Extract the [x, y] coordinate from the center of the cell holding the provided text.  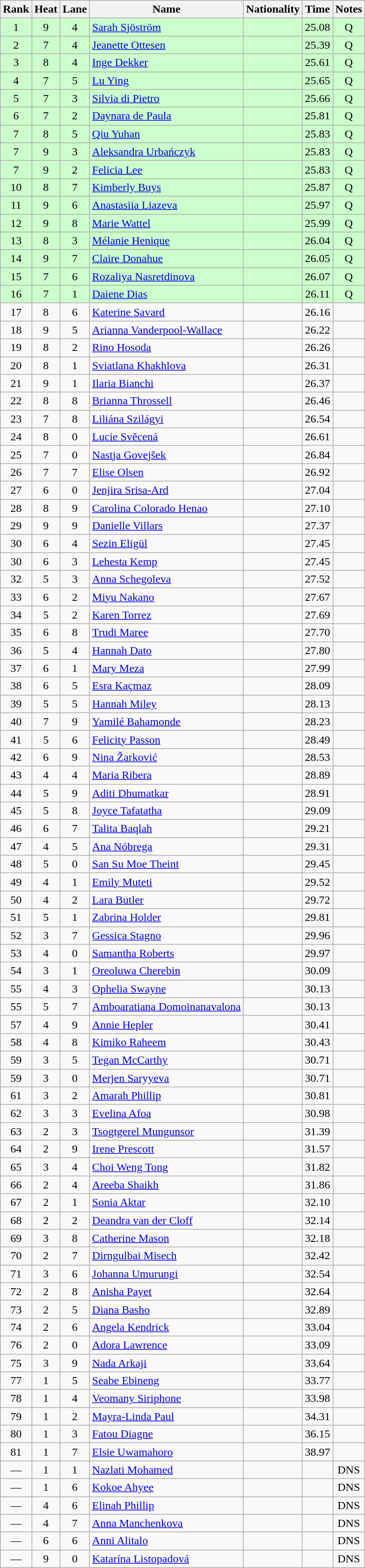
Angela Kendrick [167, 1327]
Felicia Lee [167, 169]
Ilaria Bianchi [167, 383]
28.53 [317, 757]
29.45 [317, 864]
26.84 [317, 454]
78 [16, 1399]
33.04 [317, 1327]
11 [16, 205]
53 [16, 953]
32.18 [317, 1238]
29.52 [317, 882]
28.89 [317, 775]
14 [16, 259]
Zabrina Holder [167, 918]
Sonia Aktar [167, 1203]
Arianna Vanderpool-Wallace [167, 330]
26.31 [317, 365]
Nada Arkaji [167, 1363]
25.99 [317, 223]
31.39 [317, 1131]
70 [16, 1256]
Katarína Listopadová [167, 1559]
26.54 [317, 419]
Brianna Throssell [167, 401]
77 [16, 1381]
32.89 [317, 1309]
81 [16, 1452]
30.09 [317, 971]
Choi Weng Tong [167, 1167]
Hannah Dato [167, 650]
54 [16, 971]
Oreoluwa Cherebin [167, 971]
Elinah Phillip [167, 1505]
Lucie Svěcená [167, 437]
76 [16, 1345]
Deandra van der Cloff [167, 1220]
15 [16, 277]
27.10 [317, 508]
Rino Hosoda [167, 348]
Aleksandra Urbańczyk [167, 152]
10 [16, 187]
45 [16, 811]
Talita Baqlah [167, 829]
58 [16, 1042]
27.70 [317, 633]
Qiu Yuhan [167, 134]
18 [16, 330]
Miyu Nakano [167, 597]
Lu Ying [167, 80]
28.23 [317, 722]
Karen Torrez [167, 615]
Name [167, 9]
Hannah Miley [167, 704]
27.04 [317, 490]
37 [16, 668]
40 [16, 722]
32 [16, 579]
Aditi Dhumatkar [167, 793]
Silvia di Pietro [167, 98]
Daiene Dias [167, 294]
Jenjira Srisa-Ard [167, 490]
28.13 [317, 704]
Elsie Uwamahoro [167, 1452]
Nastja Govejšek [167, 454]
Seabe Ebineng [167, 1381]
Nina Žarković [167, 757]
43 [16, 775]
29.96 [317, 935]
34 [16, 615]
25.66 [317, 98]
Catherine Mason [167, 1238]
Kimberly Buys [167, 187]
30.43 [317, 1042]
36.15 [317, 1434]
Notes [349, 9]
26.46 [317, 401]
29 [16, 526]
25.97 [317, 205]
Marie Wattel [167, 223]
62 [16, 1114]
Sviatlana Khakhlova [167, 365]
26.16 [317, 312]
Trudi Maree [167, 633]
32.42 [317, 1256]
26.07 [317, 277]
26.26 [317, 348]
32.64 [317, 1291]
35 [16, 633]
33.98 [317, 1399]
Nationality [273, 9]
Mary Meza [167, 668]
57 [16, 1024]
32.14 [317, 1220]
26.05 [317, 259]
Sezin Eligül [167, 544]
74 [16, 1327]
33 [16, 597]
Jeanette Ottesen [167, 45]
27.80 [317, 650]
Merjen Saryyeva [167, 1078]
Heat [46, 9]
27.67 [317, 597]
Yamilé Bahamonde [167, 722]
26.92 [317, 472]
Evelina Afoa [167, 1114]
17 [16, 312]
Adora Lawrence [167, 1345]
26.22 [317, 330]
21 [16, 383]
26.04 [317, 241]
Gessica Stagno [167, 935]
19 [16, 348]
Carolina Colorado Henao [167, 508]
25.81 [317, 116]
26 [16, 472]
25 [16, 454]
79 [16, 1416]
28 [16, 508]
Nazlati Mohamed [167, 1470]
63 [16, 1131]
Mayra-Linda Paul [167, 1416]
Mélanie Henique [167, 241]
32.54 [317, 1274]
26.11 [317, 294]
Joyce Tafatatha [167, 811]
51 [16, 918]
28.09 [317, 686]
San Su Moe Theint [167, 864]
23 [16, 419]
Anisha Payet [167, 1291]
27.69 [317, 615]
Esra Kaçmaz [167, 686]
Kimiko Raheem [167, 1042]
69 [16, 1238]
13 [16, 241]
Lane [75, 9]
26.61 [317, 437]
Felicity Passon [167, 739]
25.39 [317, 45]
16 [16, 294]
80 [16, 1434]
Lara Butler [167, 900]
Rank [16, 9]
Katerine Savard [167, 312]
Anni Alitalo [167, 1541]
32.10 [317, 1203]
Rozaliya Nasretdinova [167, 277]
Ophelia Swayne [167, 989]
Emily Muteti [167, 882]
52 [16, 935]
Irene Prescott [167, 1149]
Daynara de Paula [167, 116]
29.31 [317, 846]
49 [16, 882]
71 [16, 1274]
Johanna Umurungi [167, 1274]
30.98 [317, 1114]
20 [16, 365]
27.52 [317, 579]
65 [16, 1167]
73 [16, 1309]
Lehesta Kemp [167, 562]
47 [16, 846]
Kokoe Ahyee [167, 1488]
Areeba Shaikh [167, 1185]
30.41 [317, 1024]
27.37 [317, 526]
26.37 [317, 383]
Ana Nóbrega [167, 846]
31.57 [317, 1149]
44 [16, 793]
Annie Hepler [167, 1024]
61 [16, 1096]
Anastasiia Liazeva [167, 205]
Danielle Villars [167, 526]
25.61 [317, 63]
29.21 [317, 829]
27.99 [317, 668]
Veomany Siriphone [167, 1399]
Tsogtgerel Mungunsor [167, 1131]
28.91 [317, 793]
Inge Dekker [167, 63]
Maria Ribera [167, 775]
Amarah Phillip [167, 1096]
42 [16, 757]
Amboaratiana Domoinanavalona [167, 1006]
33.09 [317, 1345]
22 [16, 401]
31.86 [317, 1185]
66 [16, 1185]
48 [16, 864]
30.81 [317, 1096]
50 [16, 900]
Anna Manchenkova [167, 1523]
68 [16, 1220]
Time [317, 9]
12 [16, 223]
Claire Donahue [167, 259]
34.31 [317, 1416]
Anna Schegoleva [167, 579]
25.65 [317, 80]
64 [16, 1149]
39 [16, 704]
Liliána Szilágyi [167, 419]
31.82 [317, 1167]
Tegan McCarthy [167, 1060]
29.81 [317, 918]
75 [16, 1363]
24 [16, 437]
28.49 [317, 739]
27 [16, 490]
36 [16, 650]
Sarah Sjöström [167, 27]
67 [16, 1203]
25.87 [317, 187]
29.97 [317, 953]
29.09 [317, 811]
Samantha Roberts [167, 953]
72 [16, 1291]
41 [16, 739]
33.77 [317, 1381]
29.72 [317, 900]
Diana Basho [167, 1309]
Elise Olsen [167, 472]
38.97 [317, 1452]
38 [16, 686]
25.08 [317, 27]
46 [16, 829]
Fatou Diagne [167, 1434]
Dirngulbai Misech [167, 1256]
33.64 [317, 1363]
